For the text-containing cell, return its midpoint in [x, y] coordinate format. 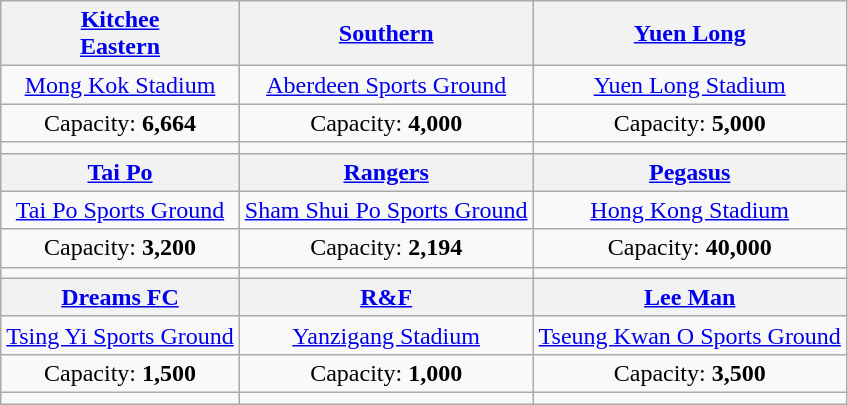
Yanzigang Stadium [386, 335]
KitcheeEastern [120, 34]
Tseung Kwan O Sports Ground [690, 335]
Yuen Long Stadium [690, 85]
Southern [386, 34]
Dreams FC [120, 297]
Capacity: 4,000 [386, 123]
Rangers [386, 172]
Capacity: 3,500 [690, 373]
Capacity: 5,000 [690, 123]
Capacity: 3,200 [120, 248]
Capacity: 1,000 [386, 373]
Tai Po Sports Ground [120, 210]
Capacity: 1,500 [120, 373]
Tsing Yi Sports Ground [120, 335]
R&F [386, 297]
Capacity: 6,664 [120, 123]
Capacity: 2,194 [386, 248]
Capacity: 40,000 [690, 248]
Hong Kong Stadium [690, 210]
Yuen Long [690, 34]
Aberdeen Sports Ground [386, 85]
Sham Shui Po Sports Ground [386, 210]
Lee Man [690, 297]
Mong Kok Stadium [120, 85]
Pegasus [690, 172]
Tai Po [120, 172]
